Determine the [x, y] coordinate at the center of the cell enclosing the given text.  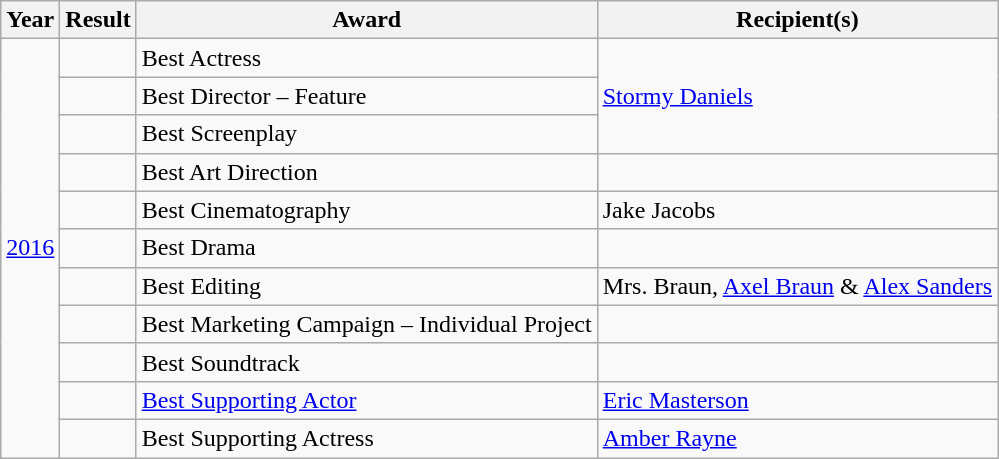
Result [98, 20]
Year [30, 20]
Best Drama [366, 248]
Best Actress [366, 58]
Stormy Daniels [797, 96]
Best Soundtrack [366, 362]
Best Screenplay [366, 134]
Mrs. Braun, Axel Braun & Alex Sanders [797, 286]
Jake Jacobs [797, 210]
Best Marketing Campaign – Individual Project [366, 324]
Amber Rayne [797, 438]
Best Editing [366, 286]
Best Supporting Actress [366, 438]
2016 [30, 248]
Best Director – Feature [366, 96]
Eric Masterson [797, 400]
Best Cinematography [366, 210]
Award [366, 20]
Best Art Direction [366, 172]
Recipient(s) [797, 20]
Best Supporting Actor [366, 400]
